Detect which cell encompasses the target text, then output its [X, Y] center coordinate. 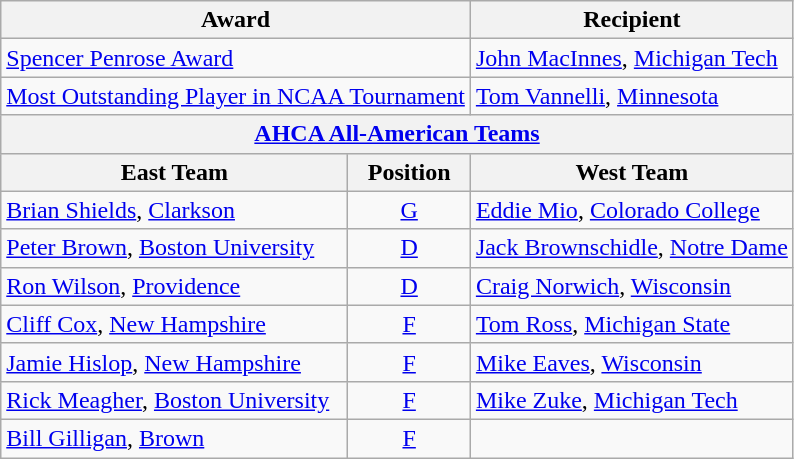
Brian Shields, Clarkson [174, 210]
Peter Brown, Boston University [174, 248]
Jamie Hislop, New Hampshire [174, 362]
Mike Eaves, Wisconsin [632, 362]
East Team [174, 172]
Ron Wilson, Providence [174, 286]
Tom Vannelli, Minnesota [632, 96]
Tom Ross, Michigan State [632, 324]
Award [236, 20]
Craig Norwich, Wisconsin [632, 286]
Jack Brownschidle, Notre Dame [632, 248]
Mike Zuke, Michigan Tech [632, 400]
Eddie Mio, Colorado College [632, 210]
Spencer Penrose Award [236, 58]
Bill Gilligan, Brown [174, 438]
Recipient [632, 20]
Position [409, 172]
Cliff Cox, New Hampshire [174, 324]
Rick Meagher, Boston University [174, 400]
Most Outstanding Player in NCAA Tournament [236, 96]
West Team [632, 172]
G [409, 210]
John MacInnes, Michigan Tech [632, 58]
AHCA All-American Teams [398, 134]
